Identify which cell holds the provided text, then report its (X, Y) central coordinate. 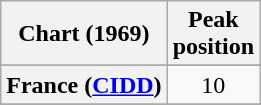
Peakposition (213, 34)
Chart (1969) (84, 34)
France (CIDD) (84, 85)
10 (213, 85)
